Identify which cell holds the provided text, then report its (X, Y) central coordinate. 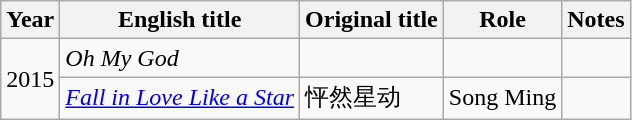
English title (180, 20)
Year (30, 20)
Oh My God (180, 58)
2015 (30, 80)
怦然星动 (372, 98)
Song Ming (502, 98)
Fall in Love Like a Star (180, 98)
Role (502, 20)
Original title (372, 20)
Notes (596, 20)
